Extract the (X, Y) coordinate from the center of the cell holding the provided text.  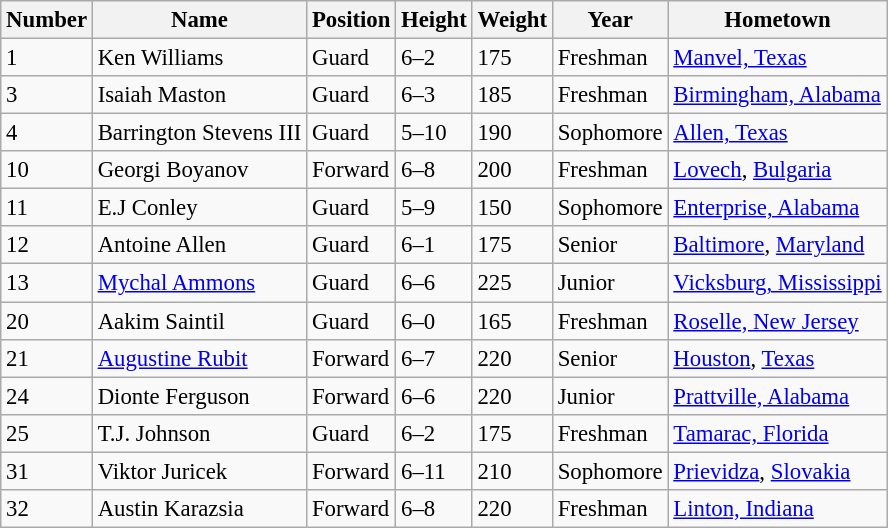
150 (512, 208)
21 (47, 358)
Vicksburg, Mississippi (778, 283)
Prattville, Alabama (778, 396)
6–11 (434, 471)
Antoine Allen (199, 245)
Tamarac, Florida (778, 433)
Hometown (778, 20)
5–10 (434, 133)
Position (352, 20)
Viktor Juricek (199, 471)
200 (512, 170)
6–3 (434, 95)
13 (47, 283)
T.J. Johnson (199, 433)
Height (434, 20)
20 (47, 321)
5–9 (434, 208)
Mychal Ammons (199, 283)
4 (47, 133)
190 (512, 133)
12 (47, 245)
Year (610, 20)
3 (47, 95)
24 (47, 396)
6–7 (434, 358)
Lovech, Bulgaria (778, 170)
31 (47, 471)
Name (199, 20)
Birmingham, Alabama (778, 95)
Number (47, 20)
Augustine Rubit (199, 358)
32 (47, 509)
Manvel, Texas (778, 58)
Linton, Indiana (778, 509)
210 (512, 471)
Weight (512, 20)
1 (47, 58)
6–0 (434, 321)
25 (47, 433)
10 (47, 170)
Austin Karazsia (199, 509)
Barrington Stevens III (199, 133)
6–1 (434, 245)
Aakim Saintil (199, 321)
Dionte Ferguson (199, 396)
165 (512, 321)
Baltimore, Maryland (778, 245)
Roselle, New Jersey (778, 321)
11 (47, 208)
Houston, Texas (778, 358)
Isaiah Maston (199, 95)
Prievidza, Slovakia (778, 471)
E.J Conley (199, 208)
Georgi Boyanov (199, 170)
Enterprise, Alabama (778, 208)
225 (512, 283)
185 (512, 95)
Allen, Texas (778, 133)
Ken Williams (199, 58)
